Return [X, Y] of the center of cell containing provided text 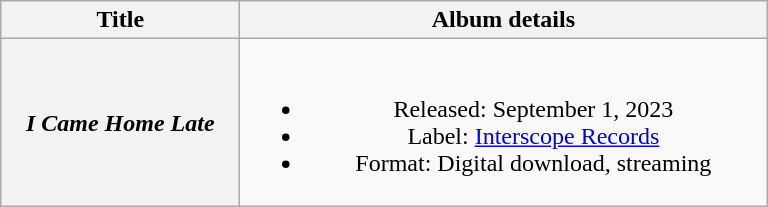
Album details [504, 20]
Title [120, 20]
Released: September 1, 2023Label: Interscope RecordsFormat: Digital download, streaming [504, 122]
I Came Home Late [120, 122]
